From the cell containing the given text, extract its center point as [x, y] coordinate. 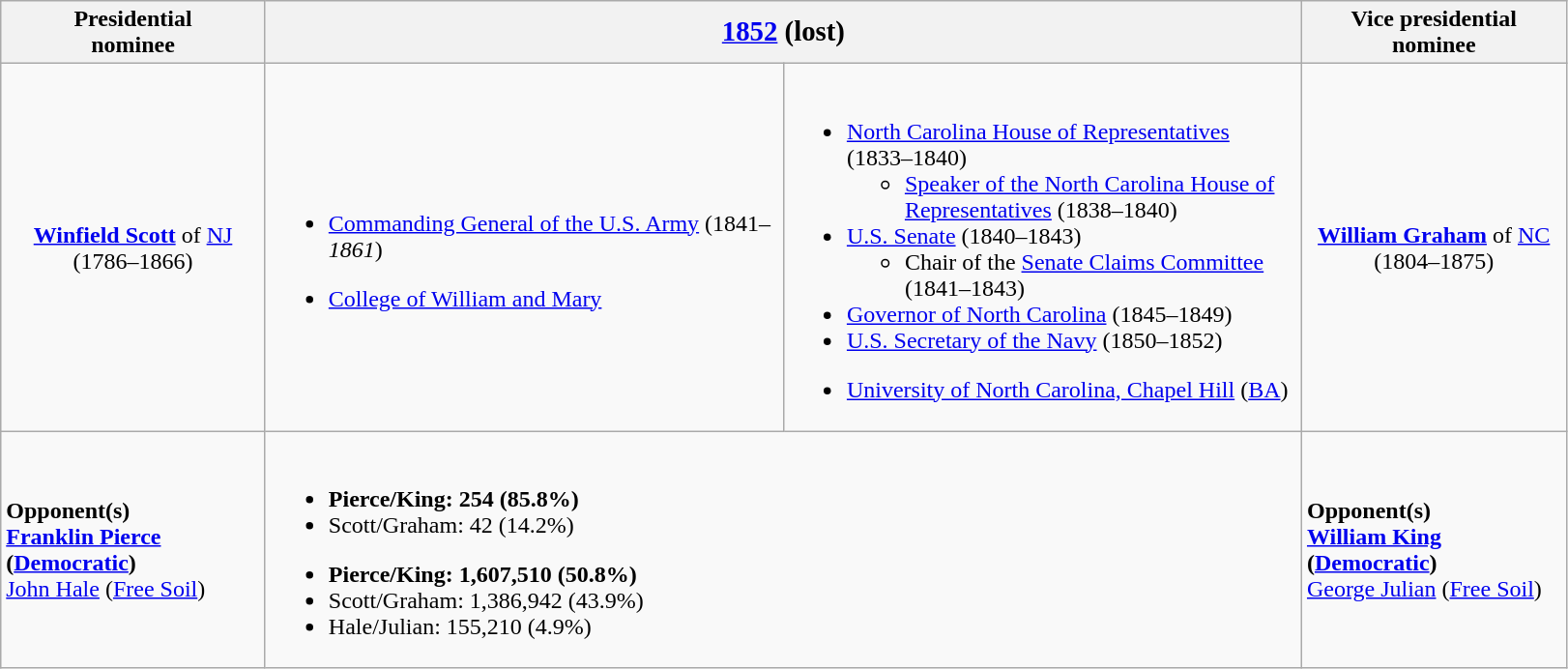
Pierce/King: 254 (85.8%)Scott/Graham: 42 (14.2%)Pierce/King: 1,607,510 (50.8%)Scott/Graham: 1,386,942 (43.9%)Hale/Julian: 155,210 (4.9%) [783, 549]
Opponent(s)William King (Democratic)George Julian (Free Soil) [1434, 549]
William Graham of NC(1804–1875) [1434, 247]
Opponent(s)Franklin Pierce (Democratic)John Hale (Free Soil) [133, 549]
Commanding General of the U.S. Army (1841–1861)College of William and Mary [524, 247]
Presidentialnominee [133, 33]
Vice presidentialnominee [1434, 33]
Winfield Scott of NJ(1786–1866) [133, 247]
1852 (lost) [783, 33]
